Return the [x, y] coordinate for the center point of the cell that contains the specified text.  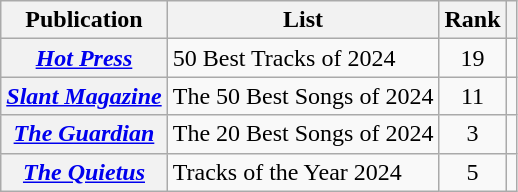
Hot Press [84, 58]
Publication [84, 20]
Rank [472, 20]
The 20 Best Songs of 2024 [303, 134]
The Quietus [84, 172]
Tracks of the Year 2024 [303, 172]
50 Best Tracks of 2024 [303, 58]
11 [472, 96]
3 [472, 134]
5 [472, 172]
Slant Magazine [84, 96]
19 [472, 58]
The 50 Best Songs of 2024 [303, 96]
The Guardian [84, 134]
List [303, 20]
